Capture the cell that displays the provided text and extract its (X, Y) central coordinate. 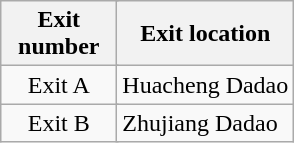
Exit A (59, 85)
Exit B (59, 123)
Zhujiang Dadao (206, 123)
Exit location (206, 34)
Exit number (59, 34)
Huacheng Dadao (206, 85)
